Find where the given text appears and provide that cell's center as (X, Y) coordinate. 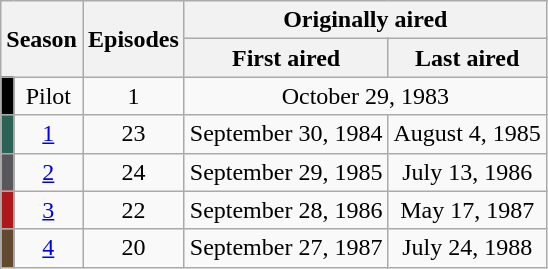
July 24, 1988 (467, 248)
4 (48, 248)
May 17, 1987 (467, 210)
23 (133, 134)
August 4, 1985 (467, 134)
24 (133, 172)
September 29, 1985 (286, 172)
3 (48, 210)
Season (42, 39)
October 29, 1983 (365, 96)
Last aired (467, 58)
Episodes (133, 39)
20 (133, 248)
September 27, 1987 (286, 248)
First aired (286, 58)
July 13, 1986 (467, 172)
Originally aired (365, 20)
2 (48, 172)
22 (133, 210)
September 30, 1984 (286, 134)
Pilot (48, 96)
September 28, 1986 (286, 210)
